Locate the cell with the specified text and output its [X, Y] center coordinate. 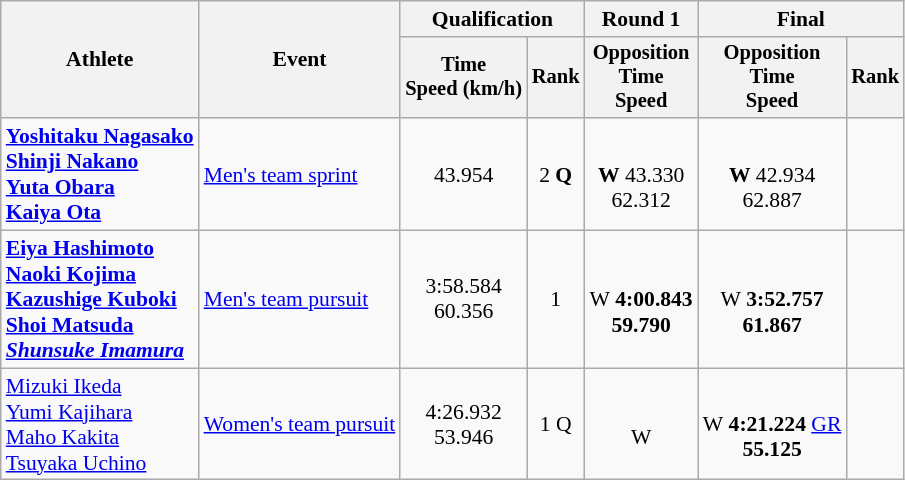
W 4:00.84359.790 [640, 300]
2 Q [556, 174]
Women's team pursuit [300, 424]
Mizuki IkedaYumi KajiharaMaho KakitaTsuyaka Uchino [100, 424]
Final [801, 19]
Yoshitaku NagasakoShinji NakanoYuta ObaraKaiya Ota [100, 174]
Men's team pursuit [300, 300]
Eiya HashimotoNaoki KojimaKazushige KubokiShoi MatsudaShunsuke Imamura [100, 300]
Event [300, 60]
W 4:21.224 GR55.125 [772, 424]
W 3:52.75761.867 [772, 300]
4:26.93253.946 [464, 424]
Men's team sprint [300, 174]
W 43.33062.312 [640, 174]
1 [556, 300]
Qualification [492, 19]
TimeSpeed (km/h) [464, 78]
43.954 [464, 174]
W [640, 424]
3:58.58460.356 [464, 300]
W 42.93462.887 [772, 174]
Athlete [100, 60]
1 Q [556, 424]
Round 1 [640, 19]
